Detect which cell encompasses the target text, then output its (X, Y) center coordinate. 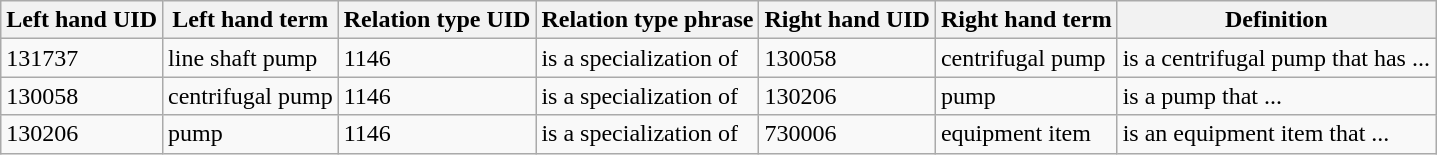
is a pump that ... (1276, 96)
Right hand UID (847, 20)
line shaft pump (251, 58)
is an equipment item that ... (1276, 134)
Definition (1276, 20)
131737 (82, 58)
Relation type UID (437, 20)
is a centrifugal pump that has ... (1276, 58)
730006 (847, 134)
Right hand term (1026, 20)
Relation type phrase (648, 20)
Left hand term (251, 20)
Left hand UID (82, 20)
equipment item (1026, 134)
